Capture the cell that displays the provided text and extract its [x, y] central coordinate. 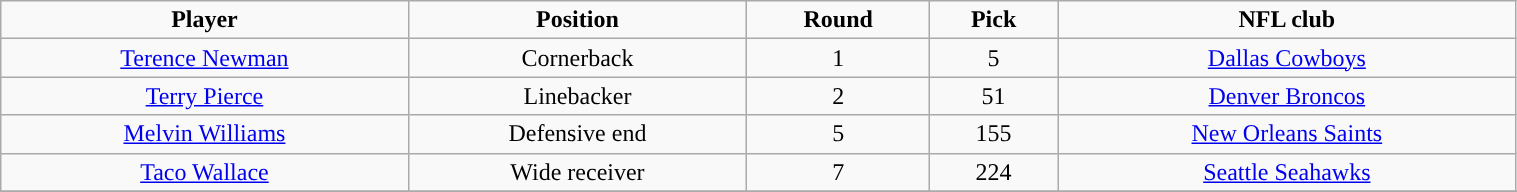
Wide receiver [578, 172]
Dallas Cowboys [1287, 58]
2 [838, 96]
Denver Broncos [1287, 96]
51 [994, 96]
Taco Wallace [204, 172]
1 [838, 58]
Melvin Williams [204, 134]
Round [838, 20]
Seattle Seahawks [1287, 172]
7 [838, 172]
New Orleans Saints [1287, 134]
155 [994, 134]
Player [204, 20]
Terence Newman [204, 58]
Defensive end [578, 134]
Position [578, 20]
Cornerback [578, 58]
Terry Pierce [204, 96]
224 [994, 172]
Pick [994, 20]
NFL club [1287, 20]
Linebacker [578, 96]
